Return the (X, Y) coordinate for the center point of the cell that contains the specified text.  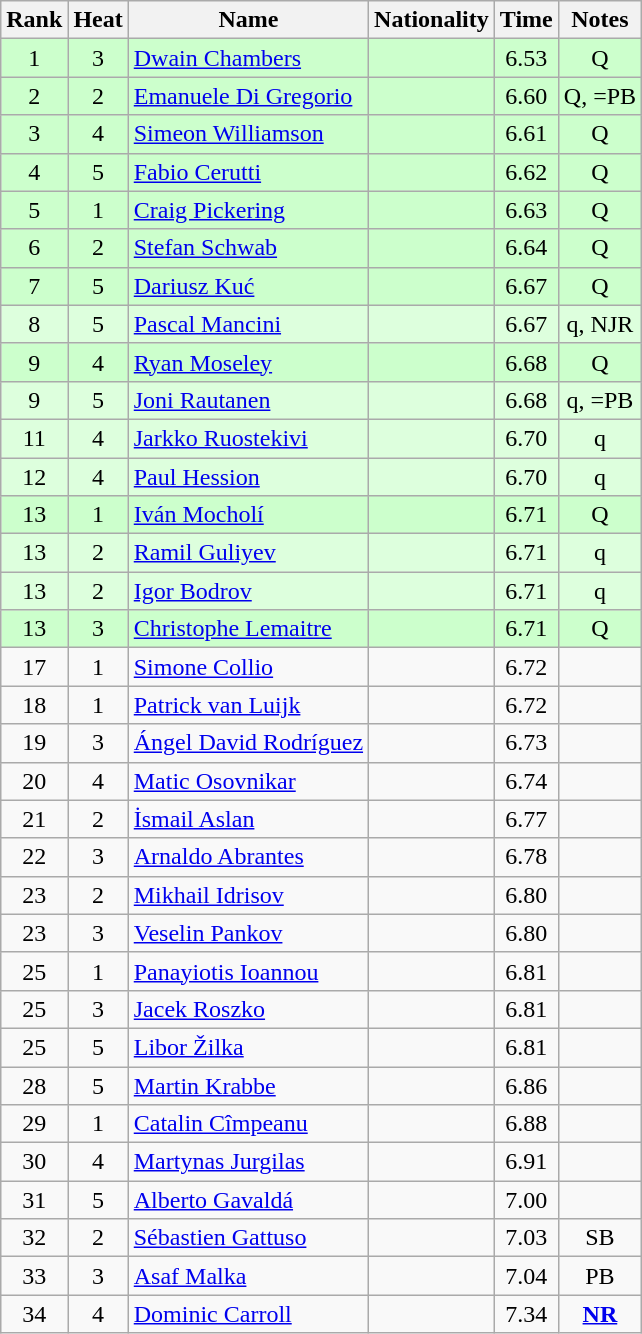
30 (34, 1162)
7.34 (526, 1314)
6.88 (526, 1124)
Ryan Moseley (248, 362)
33 (34, 1276)
Patrick van Luijk (248, 705)
Veselin Pankov (248, 933)
Martin Krabbe (248, 1085)
Ramil Guliyev (248, 553)
Catalin Cîmpeanu (248, 1124)
Pascal Mancini (248, 324)
6.91 (526, 1162)
Arnaldo Abrantes (248, 857)
Iván Mocholí (248, 515)
Rank (34, 20)
6.74 (526, 781)
NR (600, 1314)
Joni Rautanen (248, 400)
Dariusz Kuć (248, 286)
Simeon Williamson (248, 134)
Martynas Jurgilas (248, 1162)
Dwain Chambers (248, 58)
31 (34, 1200)
7.03 (526, 1238)
Dominic Carroll (248, 1314)
Notes (600, 20)
6.53 (526, 58)
Sébastien Gattuso (248, 1238)
12 (34, 477)
Libor Žilka (248, 1047)
q, NJR (600, 324)
7.04 (526, 1276)
6.64 (526, 248)
İsmail Aslan (248, 819)
Asaf Malka (248, 1276)
18 (34, 705)
7.00 (526, 1200)
6.86 (526, 1085)
Panayiotis Ioannou (248, 971)
Name (248, 20)
6 (34, 248)
6.62 (526, 172)
21 (34, 819)
Christophe Lemaitre (248, 629)
11 (34, 438)
Simone Collio (248, 667)
Emanuele Di Gregorio (248, 96)
29 (34, 1124)
6.78 (526, 857)
Q, =PB (600, 96)
28 (34, 1085)
Heat (98, 20)
34 (34, 1314)
Time (526, 20)
6.61 (526, 134)
Mikhail Idrisov (248, 895)
q, =PB (600, 400)
32 (34, 1238)
Matic Osovnikar (248, 781)
Paul Hession (248, 477)
Ángel David Rodríguez (248, 743)
SB (600, 1238)
19 (34, 743)
Jacek Roszko (248, 1009)
6.73 (526, 743)
Craig Pickering (248, 210)
Igor Bodrov (248, 591)
7 (34, 286)
Nationality (432, 20)
Jarkko Ruostekivi (248, 438)
8 (34, 324)
Alberto Gavaldá (248, 1200)
Stefan Schwab (248, 248)
22 (34, 857)
6.63 (526, 210)
PB (600, 1276)
17 (34, 667)
20 (34, 781)
Fabio Cerutti (248, 172)
6.60 (526, 96)
6.77 (526, 819)
